Capture the cell that displays the provided text and extract its (X, Y) central coordinate. 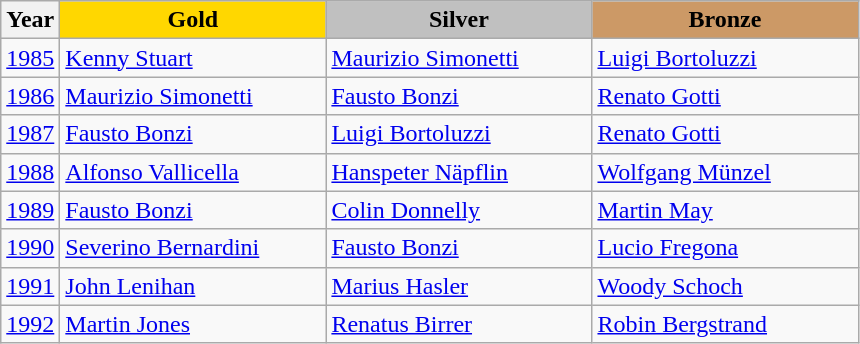
1989 (30, 210)
1992 (30, 324)
Martin May (725, 210)
1988 (30, 172)
1990 (30, 248)
Alfonso Vallicella (193, 172)
Kenny Stuart (193, 58)
1987 (30, 134)
Marius Hasler (459, 286)
Lucio Fregona (725, 248)
Bronze (725, 20)
Martin Jones (193, 324)
Severino Bernardini (193, 248)
1991 (30, 286)
Woody Schoch (725, 286)
Robin Bergstrand (725, 324)
John Lenihan (193, 286)
Gold (193, 20)
Year (30, 20)
1986 (30, 96)
Renatus Birrer (459, 324)
1985 (30, 58)
Hanspeter Näpflin (459, 172)
Colin Donnelly (459, 210)
Silver (459, 20)
Wolfgang Münzel (725, 172)
